Find where the given text appears and provide that cell's center as [X, Y] coordinate. 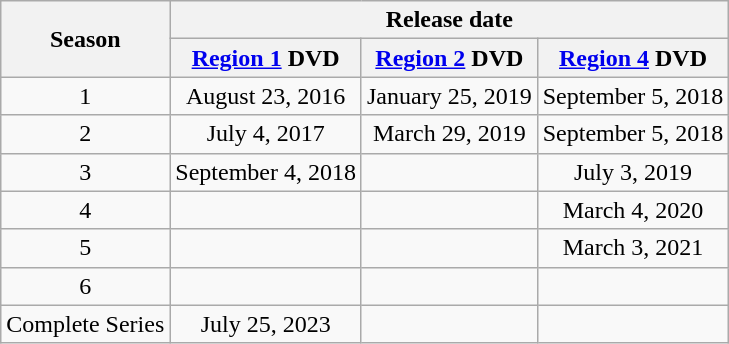
July 4, 2017 [266, 134]
Complete Series [86, 324]
5 [86, 248]
4 [86, 210]
Release date [450, 20]
6 [86, 286]
1 [86, 96]
Region 4 DVD [633, 58]
July 25, 2023 [266, 324]
September 4, 2018 [266, 172]
January 25, 2019 [449, 96]
July 3, 2019 [633, 172]
March 3, 2021 [633, 248]
Region 1 DVD [266, 58]
Season [86, 39]
March 4, 2020 [633, 210]
3 [86, 172]
2 [86, 134]
August 23, 2016 [266, 96]
March 29, 2019 [449, 134]
Region 2 DVD [449, 58]
